Find where the given text appears and provide that cell's center as [x, y] coordinate. 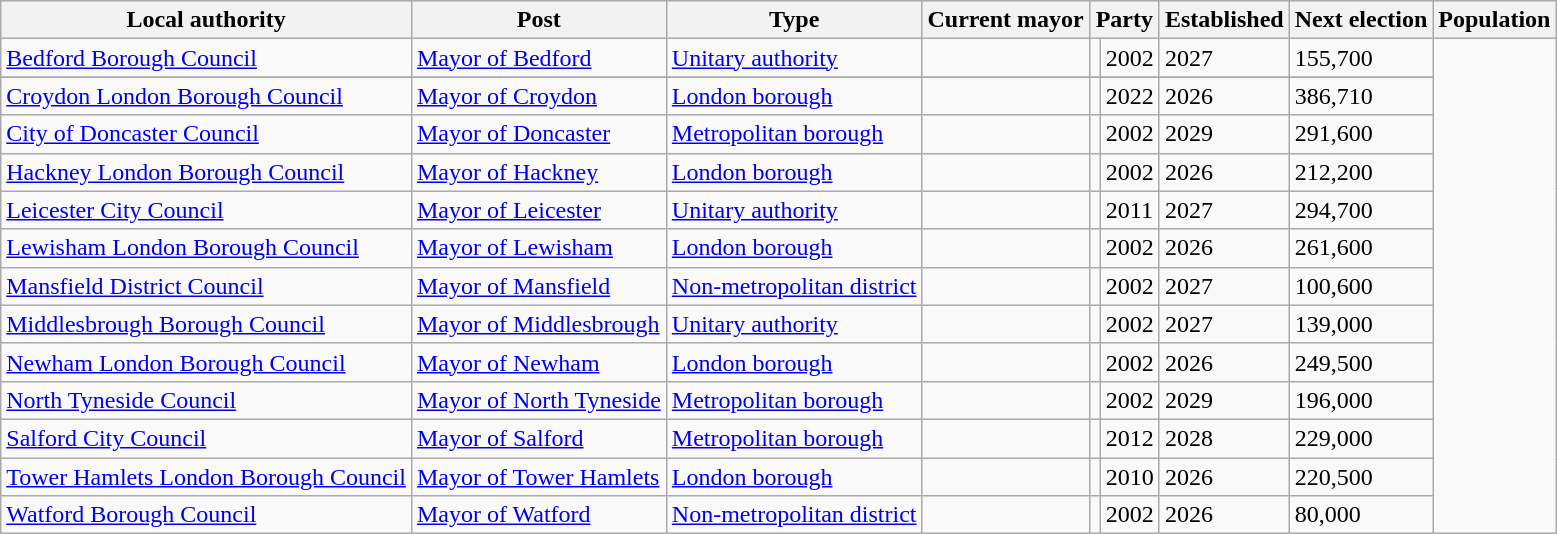
Local authority [206, 20]
Mayor of Watford [538, 515]
Tower Hamlets London Borough Council [206, 477]
Mayor of Bedford [538, 58]
261,600 [1361, 248]
Next election [1361, 20]
229,000 [1361, 438]
Mayor of Middlesbrough [538, 324]
Mayor of Doncaster [538, 134]
2012 [1130, 438]
294,700 [1361, 210]
Watford Borough Council [206, 515]
2028 [1224, 438]
Mayor of Tower Hamlets [538, 477]
Type [794, 20]
386,710 [1361, 96]
Post [538, 20]
212,200 [1361, 172]
Salford City Council [206, 438]
Established [1224, 20]
220,500 [1361, 477]
2010 [1130, 477]
Mayor of Mansfield [538, 286]
Middlesbrough Borough Council [206, 324]
249,500 [1361, 362]
North Tyneside Council [206, 400]
2011 [1130, 210]
Current mayor [1006, 20]
Leicester City Council [206, 210]
291,600 [1361, 134]
100,600 [1361, 286]
Mayor of Hackney [538, 172]
196,000 [1361, 400]
Mayor of Leicester [538, 210]
Mayor of North Tyneside [538, 400]
Croydon London Borough Council [206, 96]
80,000 [1361, 515]
Mayor of Salford [538, 438]
Newham London Borough Council [206, 362]
Mayor of Lewisham [538, 248]
Mayor of Croydon [538, 96]
2022 [1130, 96]
Mansfield District Council [206, 286]
Party [1124, 20]
Population [1494, 20]
Lewisham London Borough Council [206, 248]
139,000 [1361, 324]
City of Doncaster Council [206, 134]
155,700 [1361, 58]
Bedford Borough Council [206, 58]
Mayor of Newham [538, 362]
Hackney London Borough Council [206, 172]
